Identify which cell holds the provided text, then report its [x, y] central coordinate. 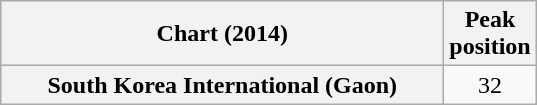
32 [490, 85]
South Korea International (Gaon) [222, 85]
Chart (2014) [222, 34]
Peakposition [490, 34]
